Scan for the cell matching the given text and deliver its [X, Y] coordinate at center. 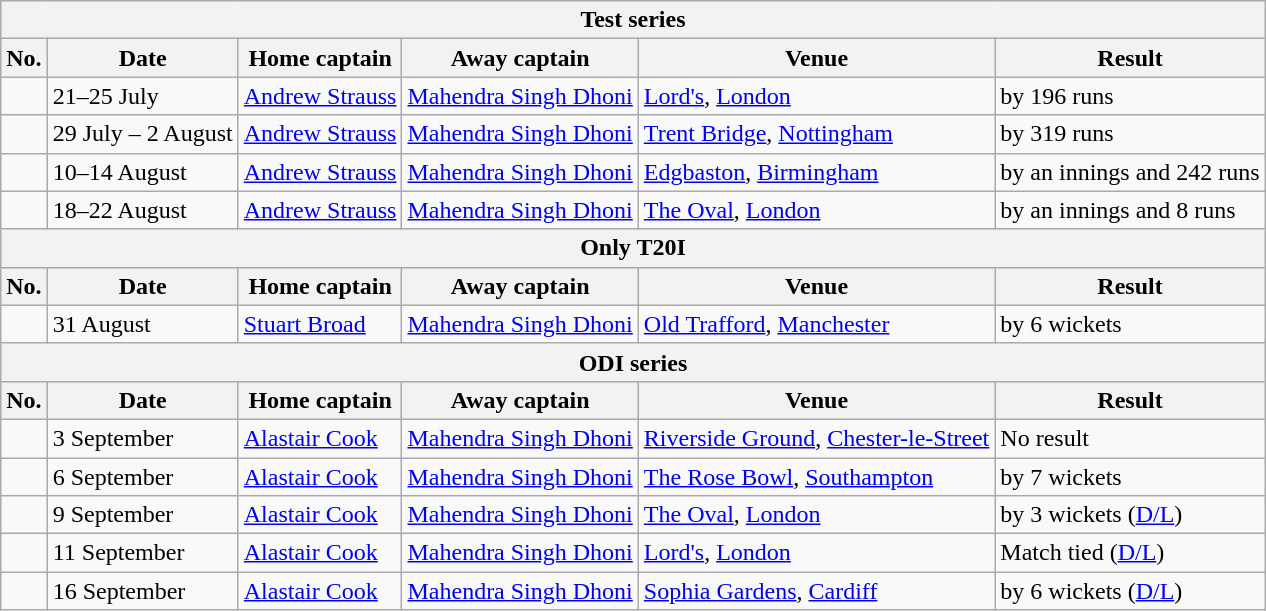
21–25 July [142, 96]
by 319 runs [1130, 134]
31 August [142, 324]
The Rose Bowl, Southampton [816, 477]
by 6 wickets [1130, 324]
10–14 August [142, 172]
by 6 wickets (D/L) [1130, 591]
by an innings and 242 runs [1130, 172]
3 September [142, 438]
16 September [142, 591]
ODI series [633, 362]
6 September [142, 477]
Edgbaston, Birmingham [816, 172]
Stuart Broad [320, 324]
No result [1130, 438]
by 3 wickets (D/L) [1130, 515]
Match tied (D/L) [1130, 553]
by an innings and 8 runs [1130, 210]
Trent Bridge, Nottingham [816, 134]
Only T20I [633, 248]
by 196 runs [1130, 96]
18–22 August [142, 210]
Old Trafford, Manchester [816, 324]
29 July – 2 August [142, 134]
Riverside Ground, Chester-le-Street [816, 438]
Test series [633, 20]
11 September [142, 553]
by 7 wickets [1130, 477]
Sophia Gardens, Cardiff [816, 591]
9 September [142, 515]
